Return the (X, Y) coordinate for the center point of the cell that contains the specified text.  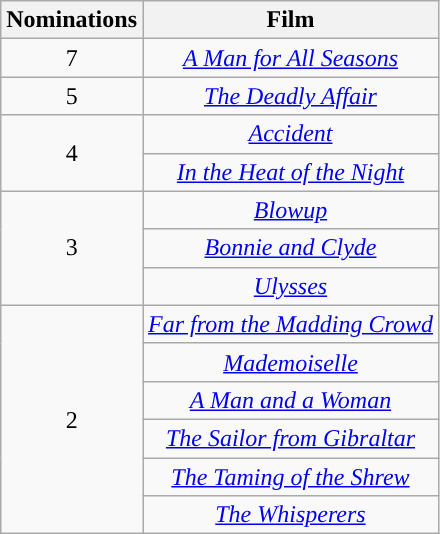
A Man for All Seasons (290, 58)
Mademoiselle (290, 362)
4 (72, 153)
Nominations (72, 20)
2 (72, 419)
Accident (290, 134)
Film (290, 20)
The Taming of the Shrew (290, 477)
7 (72, 58)
The Whisperers (290, 515)
The Deadly Affair (290, 96)
A Man and a Woman (290, 400)
Bonnie and Clyde (290, 248)
3 (72, 248)
5 (72, 96)
In the Heat of the Night (290, 172)
Ulysses (290, 286)
Far from the Madding Crowd (290, 324)
The Sailor from Gibraltar (290, 438)
Blowup (290, 210)
